Return the [X, Y] coordinate for the center point of the cell that contains the specified text.  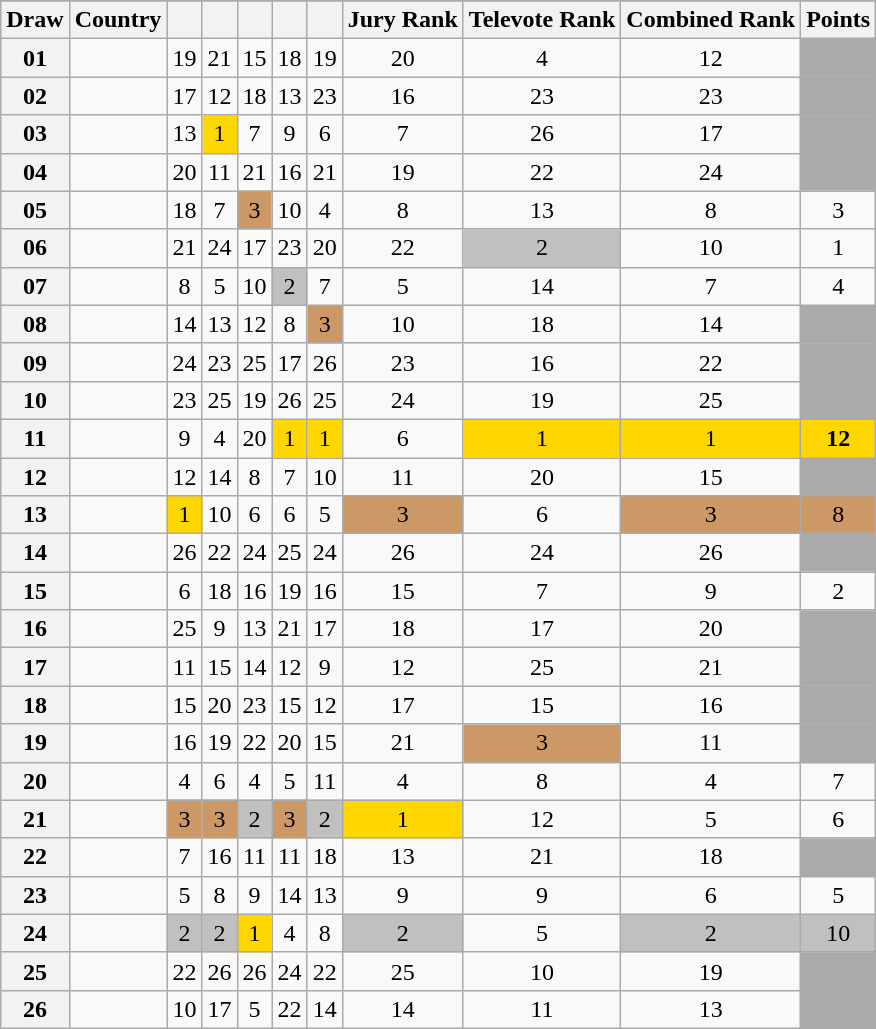
Draw [35, 20]
01 [35, 58]
02 [35, 96]
Country [118, 20]
Jury Rank [402, 20]
Points [838, 20]
06 [35, 248]
08 [35, 324]
09 [35, 362]
04 [35, 172]
Combined Rank [711, 20]
05 [35, 210]
Televote Rank [542, 20]
03 [35, 134]
07 [35, 286]
